Provide the [X, Y] coordinate of the cell's center where the given text is located.  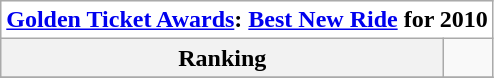
Golden Ticket Awards: Best New Ride for 2010 [248, 20]
Ranking [222, 58]
